Locate the cell with the specified text and output its [x, y] center coordinate. 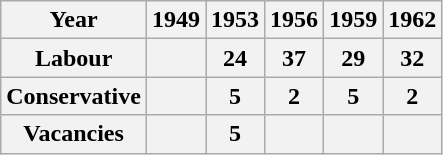
1949 [176, 20]
1956 [294, 20]
32 [412, 58]
Vacancies [74, 134]
Labour [74, 58]
Conservative [74, 96]
24 [236, 58]
1959 [354, 20]
1953 [236, 20]
37 [294, 58]
Year [74, 20]
29 [354, 58]
1962 [412, 20]
